From the cell containing the given text, extract its center point as [x, y] coordinate. 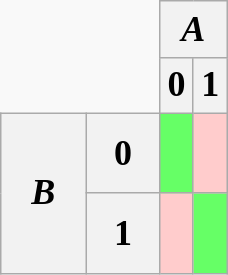
A [193, 29]
B [43, 194]
